Output the (X, Y) coordinate of the center of the cell containing the given text.  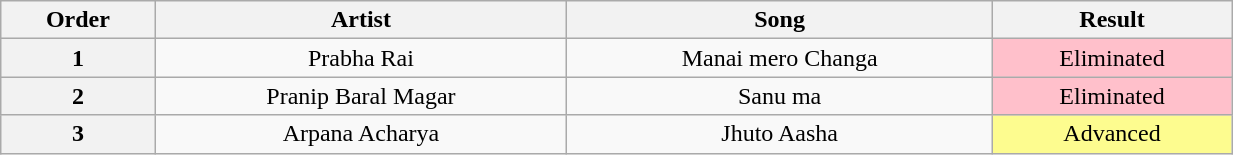
Artist (361, 20)
Result (1112, 20)
Sanu ma (780, 96)
Manai mero Changa (780, 58)
Arpana Acharya (361, 134)
3 (78, 134)
2 (78, 96)
Pranip Baral Magar (361, 96)
1 (78, 58)
Order (78, 20)
Prabha Rai (361, 58)
Song (780, 20)
Advanced (1112, 134)
Jhuto Aasha (780, 134)
